Extract the [x, y] coordinate from the center of the cell holding the provided text.  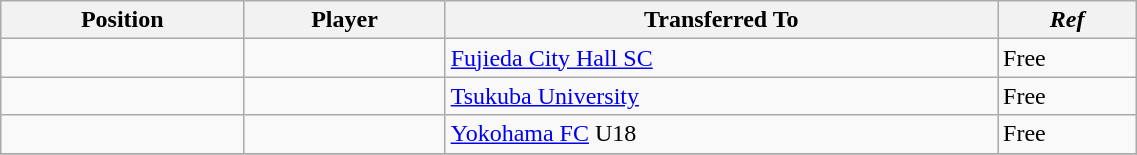
Yokohama FC U18 [721, 134]
Fujieda City Hall SC [721, 58]
Position [122, 20]
Player [344, 20]
Tsukuba University [721, 96]
Ref [1068, 20]
Transferred To [721, 20]
